Capture the cell that displays the provided text and extract its [x, y] central coordinate. 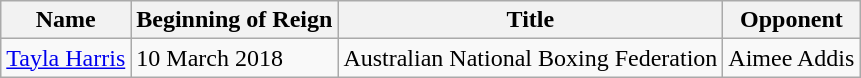
Tayla Harris [66, 58]
Beginning of Reign [234, 20]
10 March 2018 [234, 58]
Opponent [792, 20]
Australian National Boxing Federation [530, 58]
Aimee Addis [792, 58]
Name [66, 20]
Title [530, 20]
